Pinpoint the cell where the given text exists, returning its (x, y) midpoint coordinate. 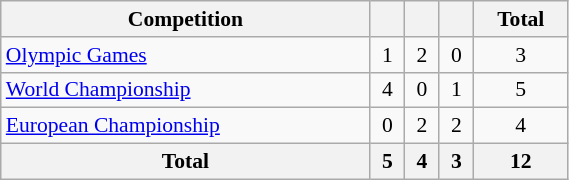
World Championship (186, 90)
Competition (186, 19)
12 (521, 162)
Olympic Games (186, 55)
European Championship (186, 126)
